Search for the cell housing the specified text and yield its (x, y) center coordinate. 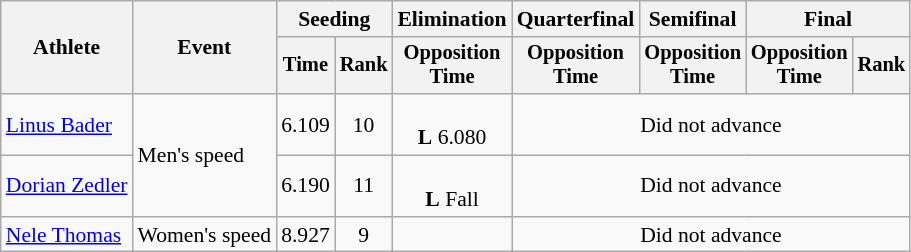
Semifinal (692, 19)
11 (364, 186)
Quarterfinal (576, 19)
Final (828, 19)
L 6.080 (452, 124)
Athlete (67, 48)
10 (364, 124)
Linus Bader (67, 124)
Seeding (334, 19)
Dorian Zedler (67, 186)
L Fall (452, 186)
Elimination (452, 19)
6.190 (306, 186)
Time (306, 66)
Men's speed (205, 155)
Event (205, 48)
6.109 (306, 124)
